Identify which cell holds the provided text, then report its [X, Y] central coordinate. 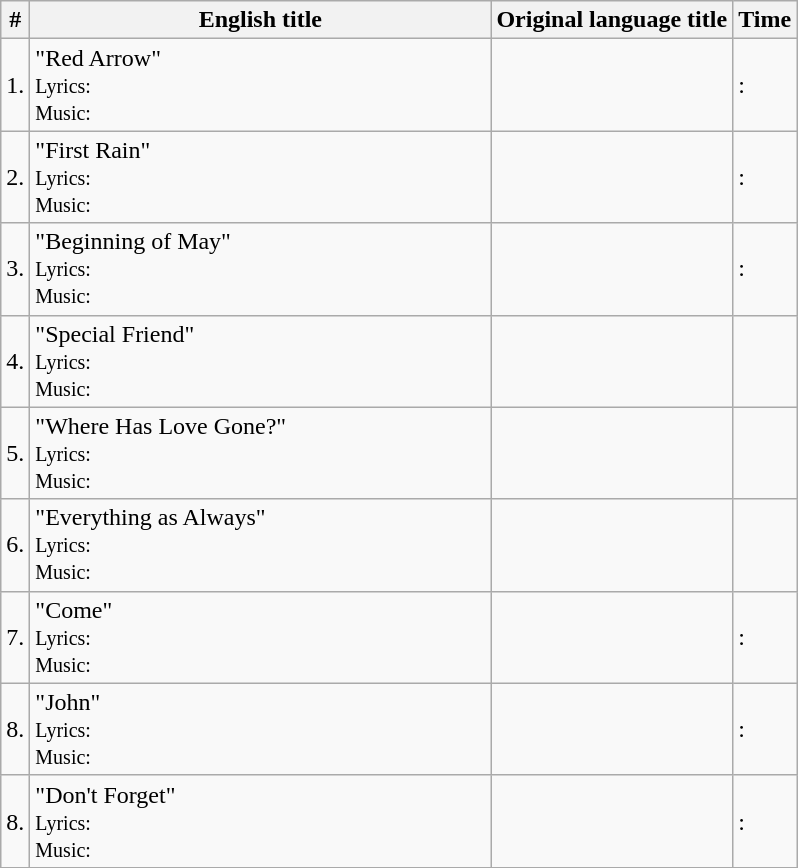
"John"Lyrics: Music: [260, 729]
Original language title [612, 20]
"Where Has Love Gone?"Lyrics: Music: [260, 453]
English title [260, 20]
1. [16, 85]
"Red Arrow"Lyrics: Music: [260, 85]
3. [16, 269]
"Come"Lyrics: Music: [260, 637]
"Everything as Always"Lyrics: Music: [260, 545]
2. [16, 177]
"Don't Forget"Lyrics: Music: [260, 821]
# [16, 20]
Time [765, 20]
"Beginning of May"Lyrics: Music: [260, 269]
5. [16, 453]
7. [16, 637]
4. [16, 361]
"First Rain"Lyrics: Music: [260, 177]
6. [16, 545]
"Special Friend"Lyrics: Music: [260, 361]
